Provide the [X, Y] coordinate of the cell's center where the given text is located.  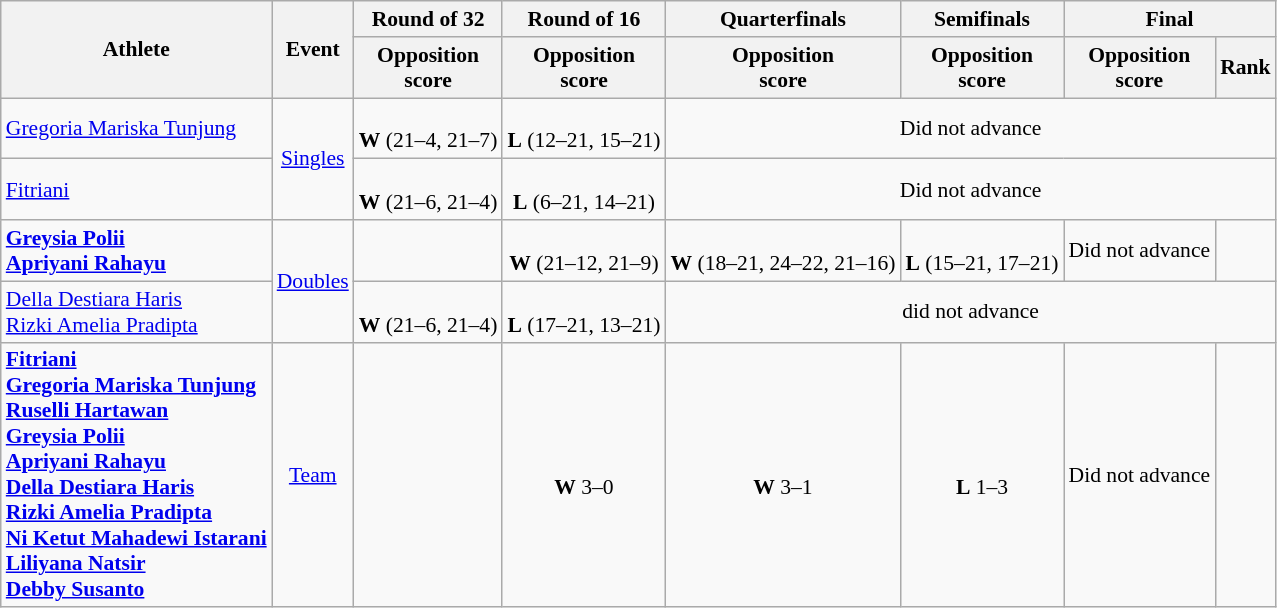
did not advance [970, 312]
Semifinals [982, 19]
W 3–1 [782, 474]
Athlete [136, 50]
Rank [1246, 68]
Singles [313, 159]
Event [313, 50]
L (15–21, 17–21) [982, 250]
L (6–21, 14–21) [584, 190]
W 3–0 [584, 474]
Greysia Polii Apriyani Rahayu [136, 250]
L (12–21, 15–21) [584, 128]
Doubles [313, 281]
L 1–3 [982, 474]
Gregoria Mariska Tunjung [136, 128]
W (21–4, 21–7) [428, 128]
Della Destiara Haris Rizki Amelia Pradipta [136, 312]
W (21–12, 21–9) [584, 250]
Fitriani [136, 190]
W (18–21, 24–22, 21–16) [782, 250]
Quarterfinals [782, 19]
Team [313, 474]
Final [1170, 19]
Round of 32 [428, 19]
L (17–21, 13–21) [584, 312]
Round of 16 [584, 19]
